Scan for the cell matching the given text and deliver its [X, Y] coordinate at center. 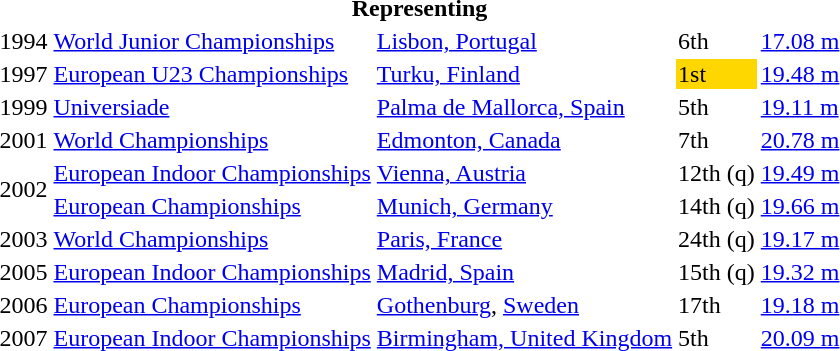
15th (q) [717, 272]
Madrid, Spain [524, 272]
Turku, Finland [524, 74]
5th [717, 107]
Lisbon, Portugal [524, 41]
6th [717, 41]
Palma de Mallorca, Spain [524, 107]
17th [717, 305]
Edmonton, Canada [524, 140]
Munich, Germany [524, 206]
World Junior Championships [212, 41]
12th (q) [717, 173]
14th (q) [717, 206]
Gothenburg, Sweden [524, 305]
7th [717, 140]
Vienna, Austria [524, 173]
Paris, France [524, 239]
24th (q) [717, 239]
European U23 Championships [212, 74]
Universiade [212, 107]
1st [717, 74]
